Provide the (X, Y) coordinate of the cell's center where the given text is located.  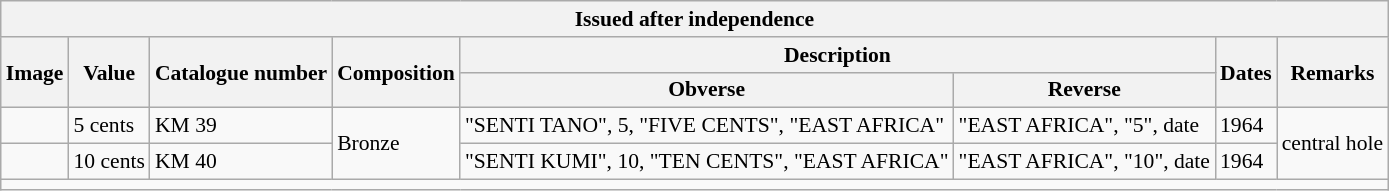
"EAST AFRICA", "5", date (1084, 126)
Dates (1246, 72)
"SENTI KUMI", 10, "TEN CENTS", "EAST AFRICA" (707, 162)
5 cents (108, 126)
KM 39 (241, 126)
Description (838, 55)
Image (35, 72)
"SENTI TANO", 5, "FIVE CENTS", "EAST AFRICA" (707, 126)
10 cents (108, 162)
Composition (396, 72)
central hole (1332, 144)
Catalogue number (241, 72)
Remarks (1332, 72)
"EAST AFRICA", "10", date (1084, 162)
Value (108, 72)
Bronze (396, 144)
Reverse (1084, 90)
Issued after independence (694, 19)
Obverse (707, 90)
KM 40 (241, 162)
